Search for the cell housing the specified text and yield its [X, Y] center coordinate. 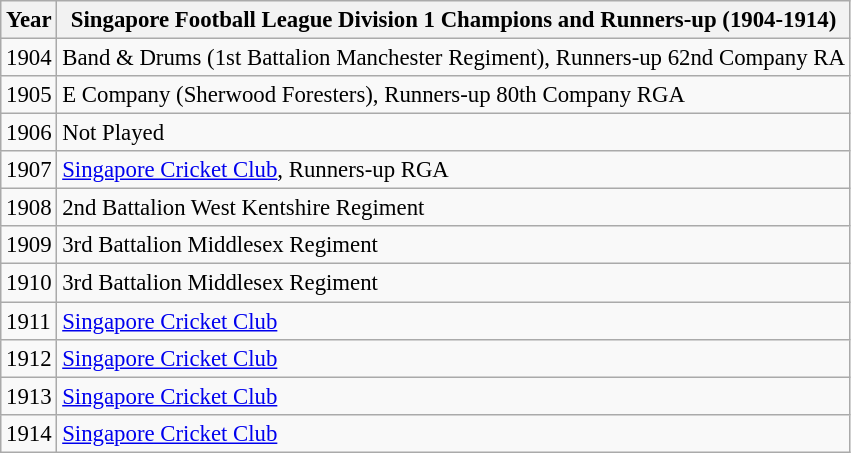
E Company (Sherwood Foresters), Runners-up 80th Company RGA [454, 95]
1913 [29, 396]
Singapore Cricket Club, Runners-up RGA [454, 170]
2nd Battalion West Kentshire Regiment [454, 208]
1904 [29, 58]
Year [29, 20]
1909 [29, 245]
1910 [29, 283]
1906 [29, 133]
Not Played [454, 133]
Singapore Football League Division 1 Champions and Runners-up (1904-1914) [454, 20]
1908 [29, 208]
1911 [29, 321]
1907 [29, 170]
1912 [29, 358]
Band & Drums (1st Battalion Manchester Regiment), Runners-up 62nd Company RA [454, 58]
1905 [29, 95]
1914 [29, 433]
